Output the [x, y] coordinate of the center of the cell containing the given text.  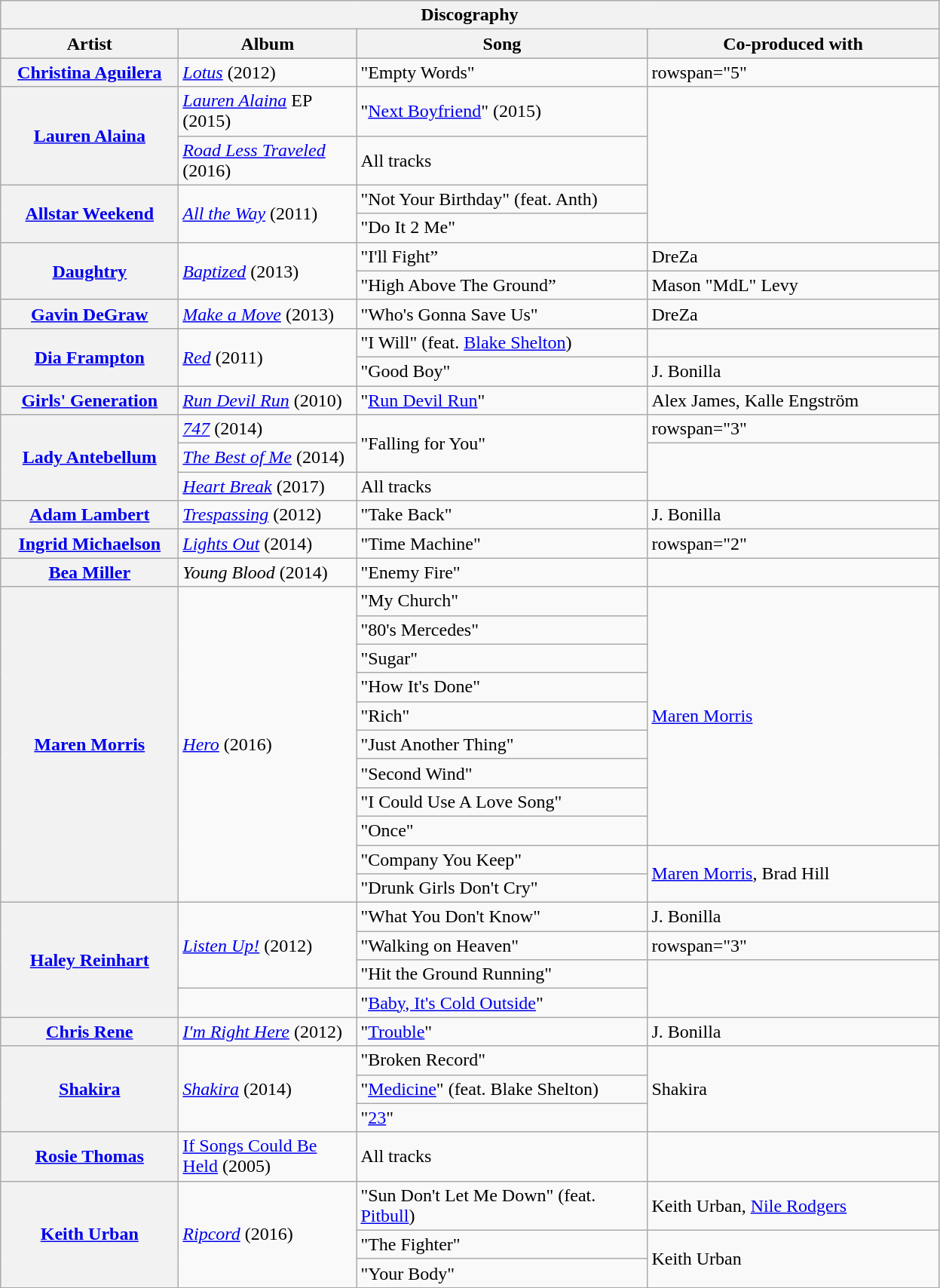
Make a Move (2013) [268, 314]
"Sugar" [502, 658]
Daughtry [90, 271]
"Broken Record" [502, 1060]
"What You Don't Know" [502, 917]
Run Devil Run (2010) [268, 400]
"Time Machine" [502, 544]
Ingrid Michaelson [90, 544]
Listen Up! (2012) [268, 946]
Road Less Traveled (2016) [268, 160]
"Falling for You" [502, 443]
"Do It 2 Me" [502, 228]
"I'll Fight” [502, 256]
Mason "MdL" Levy [793, 285]
Artist [90, 44]
Maren Morris, Brad Hill [793, 873]
"Your Body" [502, 1273]
"Second Wind" [502, 773]
"Who's Gonna Save Us" [502, 314]
Allstar Weekend [90, 213]
"High Above The Ground” [502, 285]
"Sun Don't Let Me Down" (feat. Pitbull) [502, 1205]
Haley Reinhart [90, 960]
Baptized (2013) [268, 271]
Lauren Alaina EP (2015) [268, 112]
"Trouble" [502, 1032]
I'm Right Here (2012) [268, 1032]
If Songs Could Be Held (2005) [268, 1157]
Lauren Alaina [90, 136]
Discography [470, 15]
"Once" [502, 830]
Adam Lambert [90, 515]
All the Way (2011) [268, 213]
Gavin DeGraw [90, 314]
rowspan="5" [793, 72]
The Best of Me (2014) [268, 458]
rowspan="2" [793, 544]
"How It's Done" [502, 687]
"I Could Use A Love Song" [502, 802]
"Enemy Fire" [502, 572]
Girls' Generation [90, 400]
"23" [502, 1118]
"Company You Keep" [502, 859]
Lotus (2012) [268, 72]
Co-produced with [793, 44]
"Good Boy" [502, 371]
Heart Break (2017) [268, 486]
"Empty Words" [502, 72]
Keith Urban, Nile Rodgers [793, 1205]
Album [268, 44]
Young Blood (2014) [268, 572]
"Take Back" [502, 515]
Alex James, Kalle Engström [793, 400]
"Next Boyfriend" (2015) [502, 112]
Chris Rene [90, 1032]
"My Church" [502, 601]
"Drunk Girls Don't Cry" [502, 888]
Hero (2016) [268, 745]
Lady Antebellum [90, 458]
"Hit the Ground Running" [502, 974]
"The Fighter" [502, 1244]
Red (2011) [268, 357]
Shakira (2014) [268, 1089]
Bea Miller [90, 572]
Lights Out (2014) [268, 544]
Song [502, 44]
"Run Devil Run" [502, 400]
"Not Your Birthday" (feat. Anth) [502, 199]
"Just Another Thing" [502, 744]
"Rich" [502, 716]
Rosie Thomas [90, 1157]
"Baby, It's Cold Outside" [502, 1003]
Trespassing (2012) [268, 515]
"I Will" (feat. Blake Shelton) [502, 342]
"80's Mercedes" [502, 630]
"Medicine" (feat. Blake Shelton) [502, 1089]
Dia Frampton [90, 357]
"Walking on Heaven" [502, 946]
Christina Aguilera [90, 72]
Ripcord (2016) [268, 1234]
747 (2014) [268, 429]
